Extract the [x, y] coordinate from the center of the cell holding the provided text.  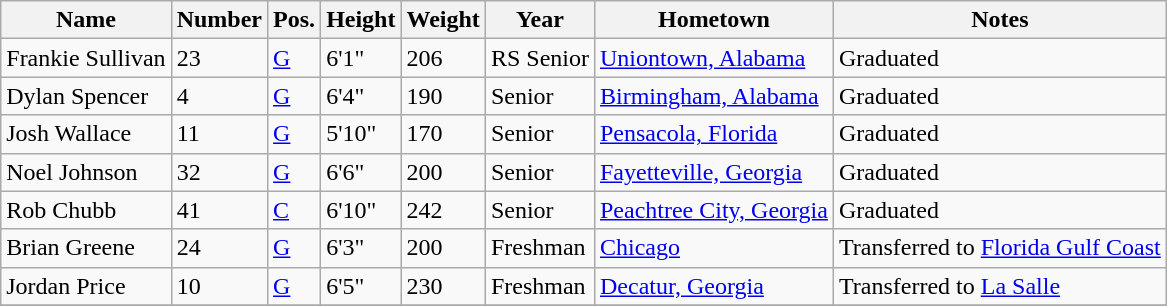
Notes [1000, 20]
Frankie Sullivan [86, 58]
6'10" [361, 210]
Weight [443, 20]
Hometown [714, 20]
32 [219, 172]
230 [443, 286]
Pos. [294, 20]
Fayetteville, Georgia [714, 172]
6'1" [361, 58]
Name [86, 20]
RS Senior [540, 58]
5'10" [361, 134]
6'4" [361, 96]
Transferred to Florida Gulf Coast [1000, 248]
Height [361, 20]
Birmingham, Alabama [714, 96]
Number [219, 20]
Peachtree City, Georgia [714, 210]
6'5" [361, 286]
Josh Wallace [86, 134]
Dylan Spencer [86, 96]
Uniontown, Alabama [714, 58]
Transferred to La Salle [1000, 286]
Chicago [714, 248]
Decatur, Georgia [714, 286]
C [294, 210]
Rob Chubb [86, 210]
41 [219, 210]
Pensacola, Florida [714, 134]
206 [443, 58]
4 [219, 96]
6'3" [361, 248]
Year [540, 20]
242 [443, 210]
Jordan Price [86, 286]
11 [219, 134]
Noel Johnson [86, 172]
23 [219, 58]
Brian Greene [86, 248]
6'6" [361, 172]
170 [443, 134]
10 [219, 286]
24 [219, 248]
190 [443, 96]
